Detect which cell encompasses the target text, then output its (x, y) center coordinate. 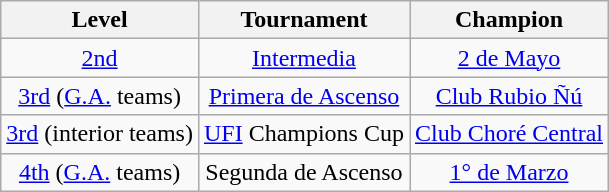
Champion (510, 20)
UFI Champions Cup (304, 134)
Club Rubio Ñú (510, 96)
2nd (100, 58)
Intermedia (304, 58)
1° de Marzo (510, 172)
3rd (G.A. teams) (100, 96)
Segunda de Ascenso (304, 172)
Tournament (304, 20)
Level (100, 20)
Club Choré Central (510, 134)
2 de Mayo (510, 58)
4th (G.A. teams) (100, 172)
Primera de Ascenso (304, 96)
3rd (interior teams) (100, 134)
